Output the (x, y) coordinate of the center of the cell containing the given text.  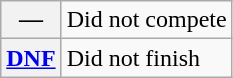
Did not finish (146, 58)
DNF (31, 58)
— (31, 20)
Did not compete (146, 20)
